Determine the [X, Y] coordinate at the center of the cell enclosing the given text.  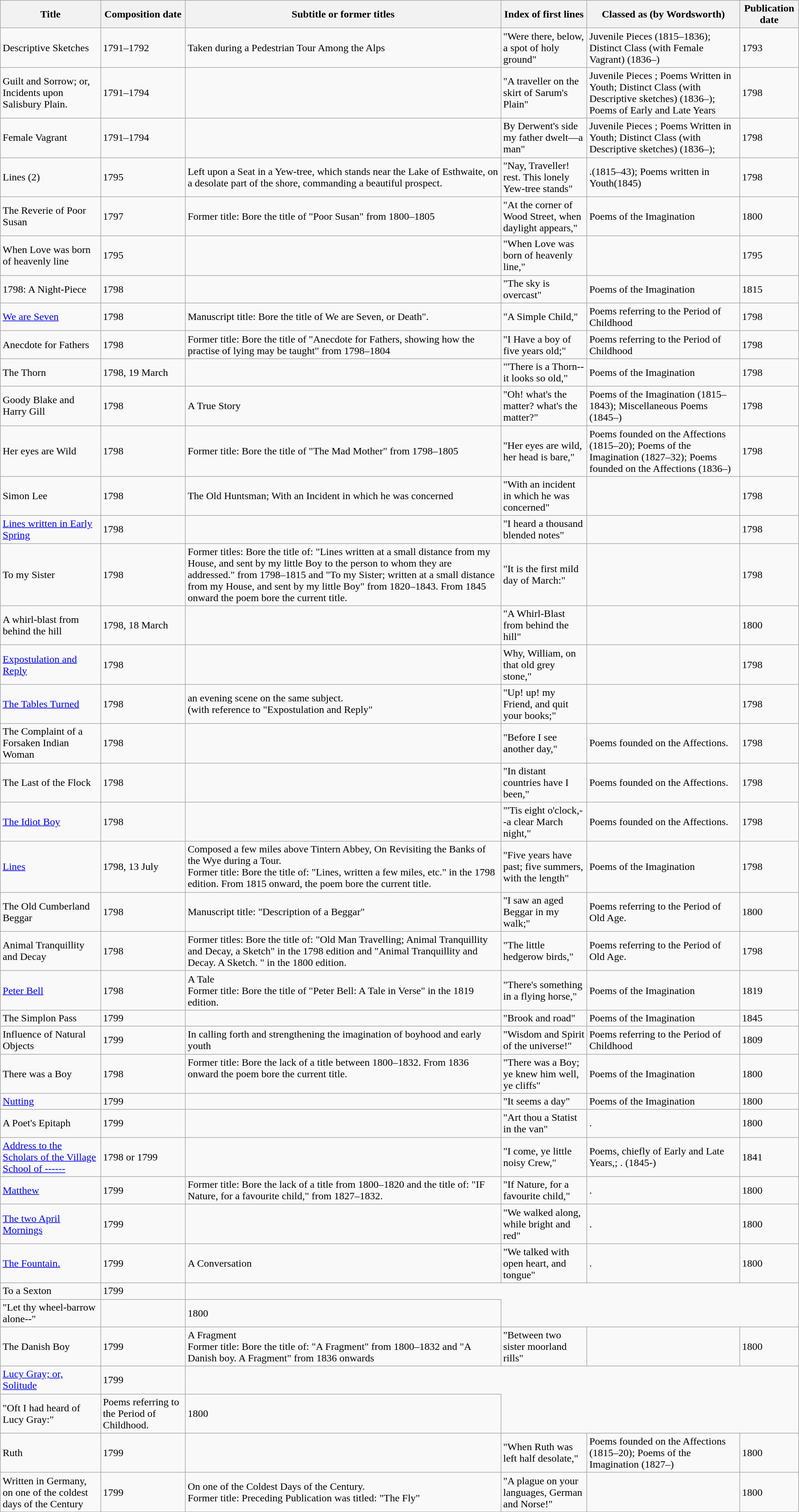
Juvenile Pieces ; Poems Written in Youth; Distinct Class (with Descriptive sketches) (1836–); [663, 138]
A TaleFormer title: Bore the title of "Peter Bell: A Tale in Verse" in the 1819 edition. [343, 990]
Goody Blake and Harry Gill [50, 406]
The Old Huntsman; With an Incident in which he was concerned [343, 496]
Animal Tranquillity and Decay [50, 951]
"Her eyes are wild, her head is bare," [544, 451]
"Between two sister moorland rills" [544, 1346]
Expostulation and Reply [50, 665]
"'There is a Thorn--it looks so old," [544, 372]
1798: A Night-Piece [50, 289]
Female Vagrant [50, 138]
"Five years have past; five summers, with the length" [544, 867]
Influence of Natural Objects [50, 1040]
"Before I see another day," [544, 743]
Written in Germany, on one of the coldest days of the Century [50, 1492]
Former title: Bore the title of "Anecdote for Fathers, showing how the practise of lying may be taught" from 1798–1804 [343, 345]
Index of first lines [544, 15]
Simon Lee [50, 496]
The Complaint of a Forsaken Indian Woman [50, 743]
Juvenile Pieces (1815–1836); Distinct Class (with Female Vagrant) (1836–) [663, 48]
When Love was born of heavenly line [50, 256]
Poems referring to the Period of Childhood. [143, 1413]
Lines (2) [50, 177]
Why, William, on that old grey stone," [544, 665]
"I saw an aged Beggar in my walk;" [544, 912]
"I come, ye little noisy Crew," [544, 1157]
1791–1792 [143, 48]
To my Sister [50, 575]
"There's something in a flying horse," [544, 990]
Lines written in Early Spring [50, 530]
Lucy Gray; or, Solitude [50, 1380]
"In distant countries have I been," [544, 782]
Poems of the Imagination (1815–1843); Miscellaneous Poems (1845–) [663, 406]
"If Nature, for a favourite child," [544, 1190]
.(1815–43); Poems written in Youth(1845) [663, 177]
The Idiot Boy [50, 822]
"Nay, Traveller! rest. This lonely Yew-tree stands" [544, 177]
The Danish Boy [50, 1346]
"Wisdom and Spirit of the universe!" [544, 1040]
Juvenile Pieces ; Poems Written in Youth; Distinct Class (with Descriptive sketches) (1836–); Poems of Early and Late Years [663, 93]
"At the corner of Wood Street, when daylight appears," [544, 216]
"Oft I had heard of Lucy Gray:" [50, 1413]
Title [50, 15]
Peter Bell [50, 990]
Poems, chiefly of Early and Late Years,; . (1845-) [663, 1157]
"A traveller on the skirt of Sarum's Plain" [544, 93]
The Old Cumberland Beggar [50, 912]
Ruth [50, 1453]
"Let thy wheel-barrow alone--" [50, 1313]
1798, 18 March [143, 625]
"The sky is overcast" [544, 289]
"We walked along, while bright and red" [544, 1224]
The Last of the Flock [50, 782]
The two April Mornings [50, 1224]
A whirl-blast from behind the hill [50, 625]
Publication date [769, 15]
Address to the Scholars of the Village School of ------ [50, 1157]
There was a Boy [50, 1073]
1798 or 1799 [143, 1157]
Lines [50, 867]
Manuscript title: Bore the title of We are Seven, or Death". [343, 317]
The Tables Turned [50, 704]
1797 [143, 216]
A Poet's Epitaph [50, 1124]
Taken during a Pedestrian Tour Among the Alps [343, 48]
1798, 13 July [143, 867]
"A Simple Child," [544, 317]
1841 [769, 1157]
Nutting [50, 1102]
The Simplon Pass [50, 1018]
Poems founded on the Affections (1815–20); Poems of the Imagination (1827–) [663, 1453]
"I heard a thousand blended notes" [544, 530]
By Derwent's side my father dwelt—a man" [544, 138]
"Up! up! my Friend, and quit your books;" [544, 704]
Left upon a Seat in a Yew-tree, which stands near the Lake of Esthwaite, on a desolate part of the shore, commanding a beautiful prospect. [343, 177]
Manuscript title: "Description of a Beggar" [343, 912]
1793 [769, 48]
We are Seven [50, 317]
"The little hedgerow birds," [544, 951]
"Were there, below, a spot of holy ground" [544, 48]
"We talked with open heart, and tongue" [544, 1263]
"Brook and road" [544, 1018]
Subtitle or former titles [343, 15]
Former title: Bore the title of "Poor Susan" from 1800–1805 [343, 216]
"It is the first mild day of March:" [544, 575]
"When Love was born of heavenly line," [544, 256]
1809 [769, 1040]
1845 [769, 1018]
Composition date [143, 15]
To a Sexton [50, 1291]
"Art thou a Statist in the van" [544, 1124]
Guilt and Sorrow; or, Incidents upon Salisbury Plain. [50, 93]
1819 [769, 990]
Her eyes are Wild [50, 451]
The Reverie of Poor Susan [50, 216]
Matthew [50, 1190]
Anecdote for Fathers [50, 345]
Former title: Bore the title of "The Mad Mother" from 1798–1805 [343, 451]
Poems founded on the Affections (1815–20); Poems of the Imagination (1827–32); Poems founded on the Affections (1836–) [663, 451]
"I Have a boy of five years old;" [544, 345]
The Thorn [50, 372]
"A Whirl-Blast from behind the hill" [544, 625]
"When Ruth was left half desolate," [544, 1453]
an evening scene on the same subject.(with reference to "Expostulation and Reply" [343, 704]
"A plague on your languages, German and Norse!" [544, 1492]
1798, 19 March [143, 372]
"'Tis eight o'clock,--a clear March night," [544, 822]
In calling forth and strengthening the imagination of boyhood and early youth [343, 1040]
Classed as (by Wordsworth) [663, 15]
Former title: Bore the lack of a title from 1800–1820 and the title of: "IF Nature, for a favourite child," from 1827–1832. [343, 1190]
"With an incident in which he was concerned" [544, 496]
On one of the Coldest Days of the Century.Former title: Preceding Publication was titled: "The Fly" [343, 1492]
1815 [769, 289]
A Conversation [343, 1263]
"Oh! what's the matter? what's the matter?" [544, 406]
A True Story [343, 406]
"It seems a day" [544, 1102]
Descriptive Sketches [50, 48]
Former title: Bore the lack of a title between 1800–1832. From 1836 onward the poem bore the current title. [343, 1073]
"There was a Boy; ye knew him well, ye cliffs" [544, 1073]
A FragmentFormer title: Bore the title of: "A Fragment" from 1800–1832 and "A Danish boy. A Fragment" from 1836 onwards [343, 1346]
The Fountain. [50, 1263]
